Pinpoint the cell where the given text exists, returning its (X, Y) midpoint coordinate. 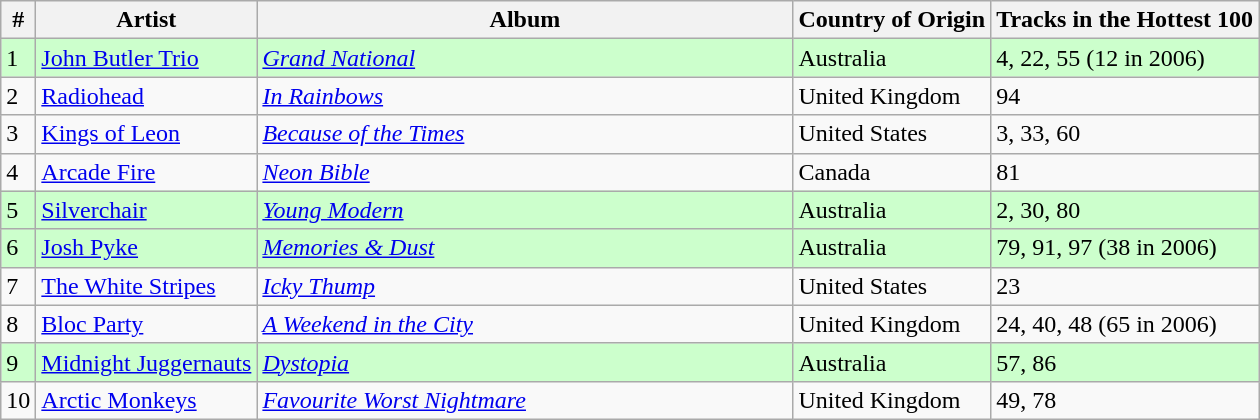
6 (18, 248)
5 (18, 210)
Arctic Monkeys (146, 400)
Tracks in the Hottest 100 (1125, 20)
2 (18, 96)
In Rainbows (525, 96)
7 (18, 286)
Grand National (525, 58)
4, 22, 55 (12 in 2006) (1125, 58)
1 (18, 58)
24, 40, 48 (65 in 2006) (1125, 324)
94 (1125, 96)
23 (1125, 286)
Dystopia (525, 362)
Memories & Dust (525, 248)
4 (18, 172)
Icky Thump (525, 286)
Josh Pyke (146, 248)
57, 86 (1125, 362)
Young Modern (525, 210)
Because of the Times (525, 134)
Radiohead (146, 96)
Arcade Fire (146, 172)
3 (18, 134)
49, 78 (1125, 400)
3, 33, 60 (1125, 134)
Bloc Party (146, 324)
10 (18, 400)
Artist (146, 20)
Neon Bible (525, 172)
Favourite Worst Nightmare (525, 400)
Silverchair (146, 210)
81 (1125, 172)
Midnight Juggernauts (146, 362)
# (18, 20)
79, 91, 97 (38 in 2006) (1125, 248)
The White Stripes (146, 286)
Kings of Leon (146, 134)
John Butler Trio (146, 58)
8 (18, 324)
Country of Origin (892, 20)
9 (18, 362)
Album (525, 20)
Canada (892, 172)
2, 30, 80 (1125, 210)
A Weekend in the City (525, 324)
